Identify which cell holds the provided text, then report its [X, Y] central coordinate. 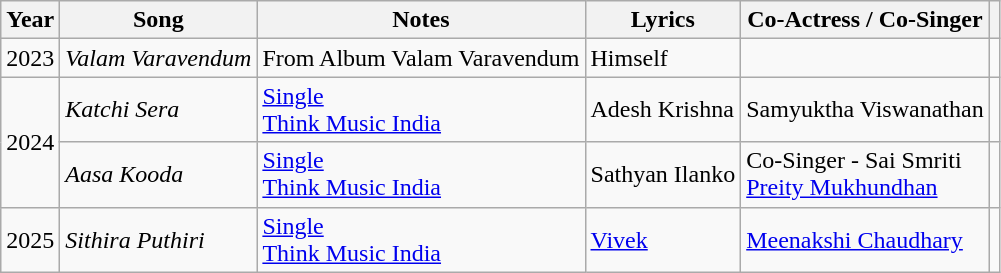
2025 [30, 240]
Katchi Sera [158, 110]
Valam Varavendum [158, 58]
Lyrics [663, 20]
From Album Valam Varavendum [421, 58]
Vivek [663, 240]
Co-Singer - Sai Smriti Preity Mukhundhan [865, 174]
Co-Actress / Co-Singer [865, 20]
Himself [663, 58]
2023 [30, 58]
Sithira Puthiri [158, 240]
2024 [30, 142]
Song [158, 20]
Samyuktha Viswanathan [865, 110]
Notes [421, 20]
Sathyan Ilanko [663, 174]
Year [30, 20]
Adesh Krishna [663, 110]
Aasa Kooda [158, 174]
Meenakshi Chaudhary [865, 240]
